Extract the [X, Y] coordinate from the center of the cell holding the provided text.  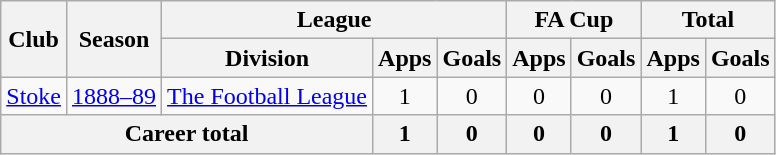
Division [268, 58]
Club [34, 39]
The Football League [268, 96]
1888–89 [114, 96]
Career total [187, 134]
League [334, 20]
Season [114, 39]
FA Cup [574, 20]
Total [708, 20]
Stoke [34, 96]
